Detect which cell encompasses the target text, then output its (X, Y) center coordinate. 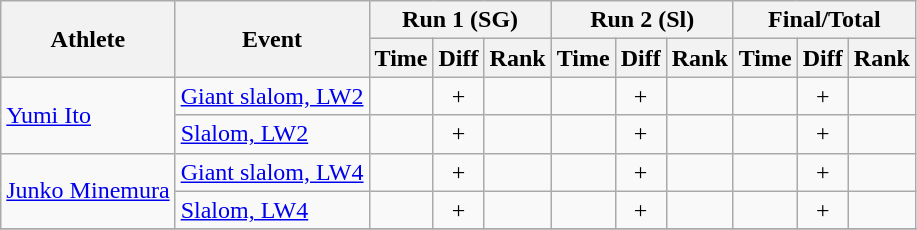
Giant slalom, LW4 (272, 172)
Slalom, LW4 (272, 210)
Final/Total (824, 20)
Run 2 (Sl) (642, 20)
Junko Minemura (88, 191)
Giant slalom, LW2 (272, 96)
Event (272, 39)
Slalom, LW2 (272, 134)
Run 1 (SG) (460, 20)
Yumi Ito (88, 115)
Athlete (88, 39)
